Scan for the cell matching the given text and deliver its (x, y) coordinate at center. 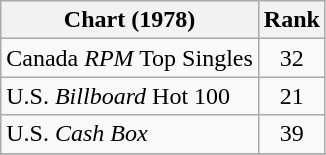
32 (292, 58)
Rank (292, 20)
Chart (1978) (130, 20)
U.S. Cash Box (130, 134)
21 (292, 96)
Canada RPM Top Singles (130, 58)
39 (292, 134)
U.S. Billboard Hot 100 (130, 96)
